Extract the [x, y] coordinate from the center of the cell holding the provided text.  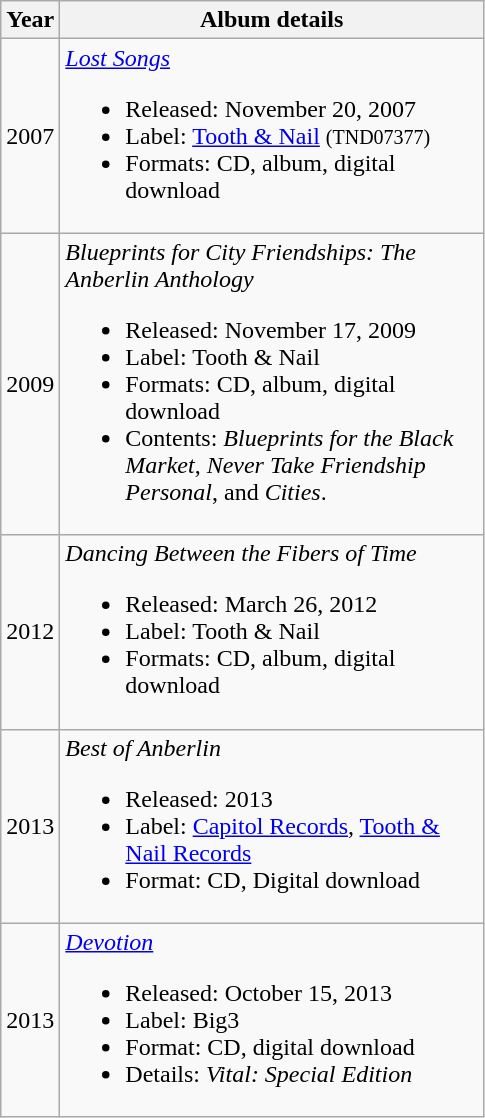
Dancing Between the Fibers of TimeReleased: March 26, 2012Label: Tooth & NailFormats: CD, album, digital download [272, 632]
DevotionReleased: October 15, 2013Label: Big3Format: CD, digital downloadDetails: Vital: Special Edition [272, 1020]
2009 [30, 384]
2007 [30, 136]
Album details [272, 20]
Lost SongsReleased: November 20, 2007Label: Tooth & Nail (TND07377)Formats: CD, album, digital download [272, 136]
Best of AnberlinReleased: 2013Label: Capitol Records, Tooth & Nail RecordsFormat: CD, Digital download [272, 826]
2012 [30, 632]
Year [30, 20]
